Return the (x, y) coordinate for the center point of the cell that contains the specified text.  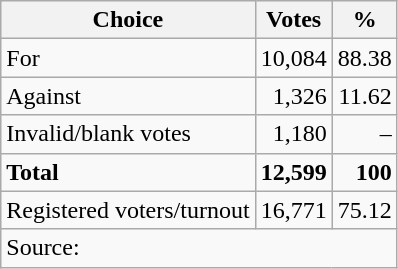
75.12 (364, 210)
Against (128, 96)
Invalid/blank votes (128, 134)
Total (128, 172)
% (364, 20)
1,326 (294, 96)
Registered voters/turnout (128, 210)
– (364, 134)
1,180 (294, 134)
Choice (128, 20)
Source: (199, 248)
100 (364, 172)
Votes (294, 20)
10,084 (294, 58)
88.38 (364, 58)
16,771 (294, 210)
For (128, 58)
11.62 (364, 96)
12,599 (294, 172)
